For the text-containing cell, return its midpoint in [X, Y] coordinate format. 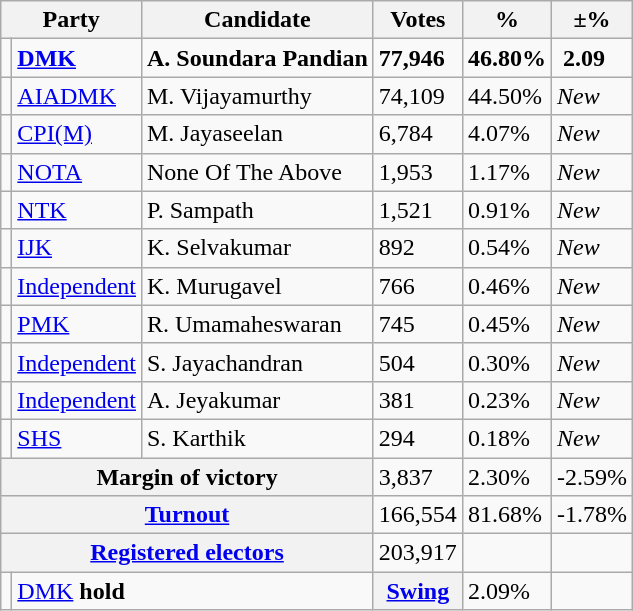
77,946 [418, 58]
4.07% [506, 134]
A. Soundara Pandian [257, 58]
0.23% [506, 400]
PMK [77, 324]
381 [418, 400]
1,953 [418, 172]
IJK [77, 248]
% [506, 20]
2.09% [506, 591]
3,837 [418, 477]
-2.59% [592, 477]
0.46% [506, 286]
0.30% [506, 362]
NOTA [77, 172]
Votes [418, 20]
None Of The Above [257, 172]
P. Sampath [257, 210]
AIADMK [77, 96]
DMK hold [193, 591]
SHS [77, 438]
NTK [77, 210]
R. Umamaheswaran [257, 324]
Candidate [257, 20]
±% [592, 20]
A. Jeyakumar [257, 400]
-1.78% [592, 515]
S. Karthik [257, 438]
2.09 [592, 58]
46.80% [506, 58]
166,554 [418, 515]
766 [418, 286]
Turnout [188, 515]
Registered electors [188, 553]
K. Murugavel [257, 286]
0.54% [506, 248]
CPI(M) [77, 134]
0.18% [506, 438]
M. Jayaseelan [257, 134]
M. Vijayamurthy [257, 96]
6,784 [418, 134]
Party [72, 20]
745 [418, 324]
DMK [77, 58]
1,521 [418, 210]
44.50% [506, 96]
Margin of victory [188, 477]
0.91% [506, 210]
2.30% [506, 477]
294 [418, 438]
S. Jayachandran [257, 362]
892 [418, 248]
0.45% [506, 324]
81.68% [506, 515]
1.17% [506, 172]
203,917 [418, 553]
Swing [418, 591]
K. Selvakumar [257, 248]
504 [418, 362]
74,109 [418, 96]
